Return the [X, Y] coordinate for the center point of the cell that contains the specified text.  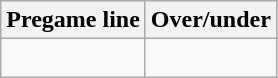
Pregame line [74, 20]
Over/under [210, 20]
